Detect which cell encompasses the target text, then output its (X, Y) center coordinate. 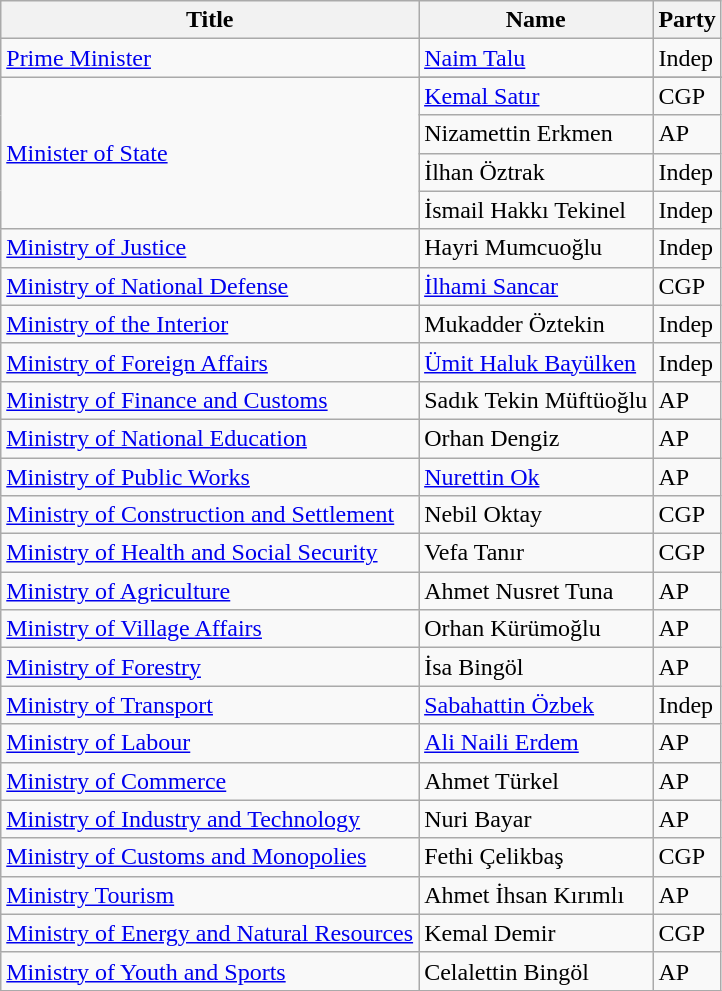
Naim Talu (536, 58)
Ministry of Finance and Customs (210, 400)
Minister of State (210, 153)
Ministry of Commerce (210, 781)
Title (210, 20)
Sabahattin Özbek (536, 705)
Fethi Çelikbaş (536, 857)
Ministry Tourism (210, 895)
Orhan Kürümoğlu (536, 629)
Orhan Dengiz (536, 438)
Name (536, 20)
Ministry of National Defense (210, 286)
Ministry of Foreign Affairs (210, 362)
Ministry of the Interior (210, 324)
Nebil Oktay (536, 515)
Party (687, 20)
Ahmet İhsan Kırımlı (536, 895)
Ministry of Transport (210, 705)
İlhan Öztrak (536, 172)
İsa Bingöl (536, 667)
Ümit Haluk Bayülken (536, 362)
Ministry of Labour (210, 743)
Kemal Satır (536, 96)
Hayri Mumcuoğlu (536, 248)
Nizamettin Erkmen (536, 134)
Ministry of Public Works (210, 477)
Mukadder Öztekin (536, 324)
Ministry of Agriculture (210, 591)
Prime Minister (210, 58)
Ministry of Justice (210, 248)
Ministry of Youth and Sports (210, 971)
Celalettin Bingöl (536, 971)
İsmail Hakkı Tekinel (536, 210)
Vefa Tanır (536, 553)
Nurettin Ok (536, 477)
Ministry of Village Affairs (210, 629)
Ahmet Türkel (536, 781)
İlhami Sancar (536, 286)
Ministry of Energy and Natural Resources (210, 933)
Nuri Bayar (536, 819)
Ministry of Customs and Monopolies (210, 857)
Ministry of Health and Social Security (210, 553)
Ministry of National Education (210, 438)
Ahmet Nusret Tuna (536, 591)
Ali Naili Erdem (536, 743)
Ministry of Industry and Technology (210, 819)
Sadık Tekin Müftüoğlu (536, 400)
Kemal Demir (536, 933)
Ministry of Forestry (210, 667)
Ministry of Construction and Settlement (210, 515)
